Output the (x, y) coordinate of the center of the cell containing the given text.  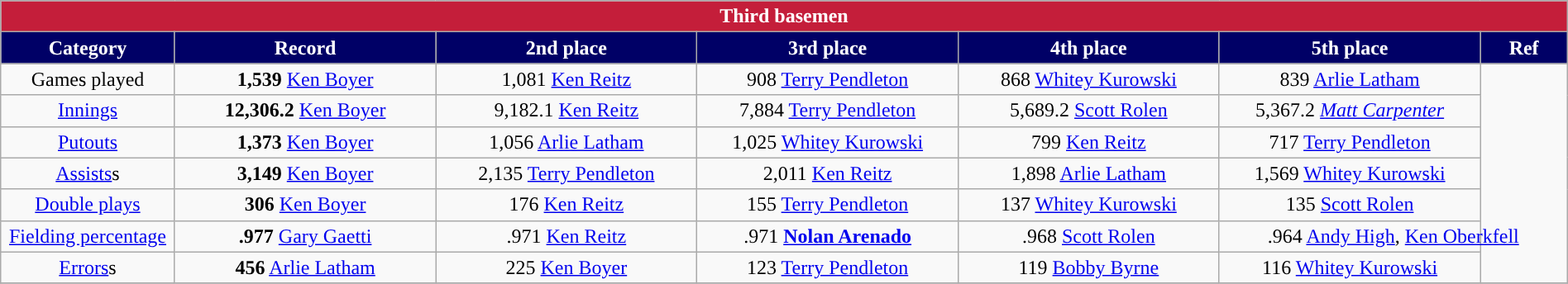
Third basemen (784, 17)
3rd place (828, 48)
.977 Gary Gaetti (305, 236)
2,135 Terry Pendleton (566, 173)
456 Arlie Latham (305, 267)
2nd place (566, 48)
Assistss (88, 173)
.971 Nolan Arenado (828, 236)
1,081 Ken Reitz (566, 79)
1,898 Arlie Latham (1088, 173)
Category (88, 48)
.971 Ken Reitz (566, 236)
2,011 Ken Reitz (828, 173)
12,306.2 Ken Boyer (305, 111)
Fielding percentage (88, 236)
Double plays (88, 205)
155 Terry Pendleton (828, 205)
Games played (88, 79)
.964 Andy High, Ken Oberkfell (1393, 236)
717 Terry Pendleton (1350, 142)
135 Scott Rolen (1350, 205)
Record (305, 48)
137 Whitey Kurowski (1088, 205)
1,569 Whitey Kurowski (1350, 173)
Putouts (88, 142)
9,182.1 Ken Reitz (566, 111)
5,367.2 Matt Carpenter (1350, 111)
868 Whitey Kurowski (1088, 79)
4th place (1088, 48)
Innings (88, 111)
306 Ken Boyer (305, 205)
116 Whitey Kurowski (1350, 267)
839 Arlie Latham (1350, 79)
5th place (1350, 48)
123 Terry Pendleton (828, 267)
225 Ken Boyer (566, 267)
1,539 Ken Boyer (305, 79)
1,373 Ken Boyer (305, 142)
799 Ken Reitz (1088, 142)
5,689.2 Scott Rolen (1088, 111)
Errorss (88, 267)
908 Terry Pendleton (828, 79)
7,884 Terry Pendleton (828, 111)
119 Bobby Byrne (1088, 267)
3,149 Ken Boyer (305, 173)
1,025 Whitey Kurowski (828, 142)
176 Ken Reitz (566, 205)
Ref (1523, 48)
1,056 Arlie Latham (566, 142)
.968 Scott Rolen (1088, 236)
